For the text-containing cell, return its midpoint in [X, Y] coordinate format. 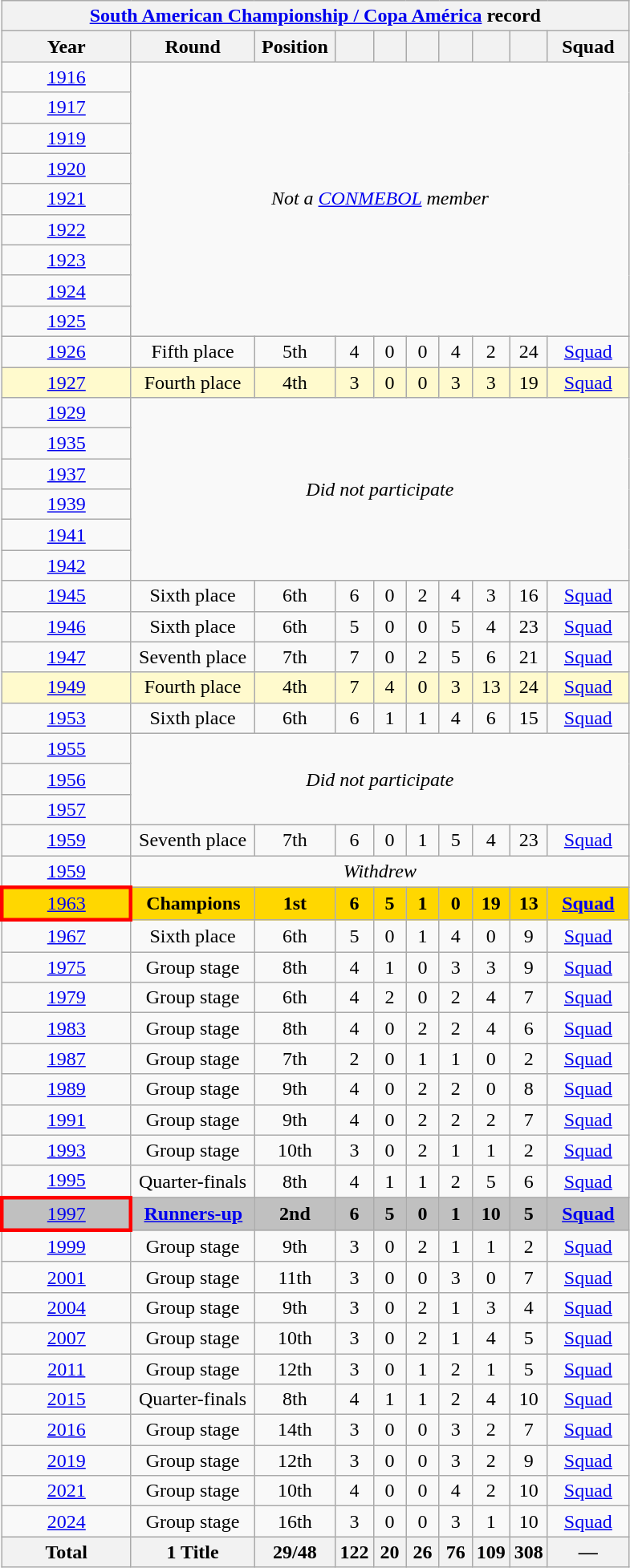
15 [528, 718]
1967 [66, 936]
2001 [66, 1277]
Total [66, 1552]
1991 [66, 1120]
122 [355, 1552]
1 Title [193, 1552]
1921 [66, 199]
1929 [66, 413]
South American Championship / Copa América record [315, 16]
26 [422, 1552]
1937 [66, 474]
1945 [66, 596]
1956 [66, 779]
Withdrew [380, 871]
2019 [66, 1461]
1949 [66, 687]
1955 [66, 748]
1926 [66, 351]
1920 [66, 168]
1993 [66, 1150]
8 [528, 1089]
20 [390, 1552]
Not a CONMEBOL member [380, 199]
2021 [66, 1491]
1987 [66, 1059]
2015 [66, 1400]
1923 [66, 260]
29/48 [295, 1552]
2nd [295, 1214]
1975 [66, 967]
Position [295, 47]
1999 [66, 1246]
16 [528, 596]
1989 [66, 1089]
1941 [66, 535]
5th [295, 351]
11th [295, 1277]
1939 [66, 504]
1925 [66, 321]
1916 [66, 77]
1st [295, 903]
1922 [66, 229]
14th [295, 1430]
— [587, 1552]
1942 [66, 565]
Champions [193, 903]
1917 [66, 107]
2011 [66, 1369]
1957 [66, 809]
1979 [66, 998]
Runners-up [193, 1214]
1924 [66, 290]
2016 [66, 1430]
1953 [66, 718]
109 [491, 1552]
21 [528, 657]
Round [193, 47]
1995 [66, 1181]
2007 [66, 1338]
308 [528, 1552]
1927 [66, 383]
1935 [66, 444]
1983 [66, 1028]
2024 [66, 1521]
1947 [66, 657]
16th [295, 1521]
1997 [66, 1214]
1919 [66, 138]
1946 [66, 626]
Year [66, 47]
2004 [66, 1307]
1963 [66, 903]
76 [456, 1552]
Fifth place [193, 351]
